Return (X, Y) of the center of cell containing provided text 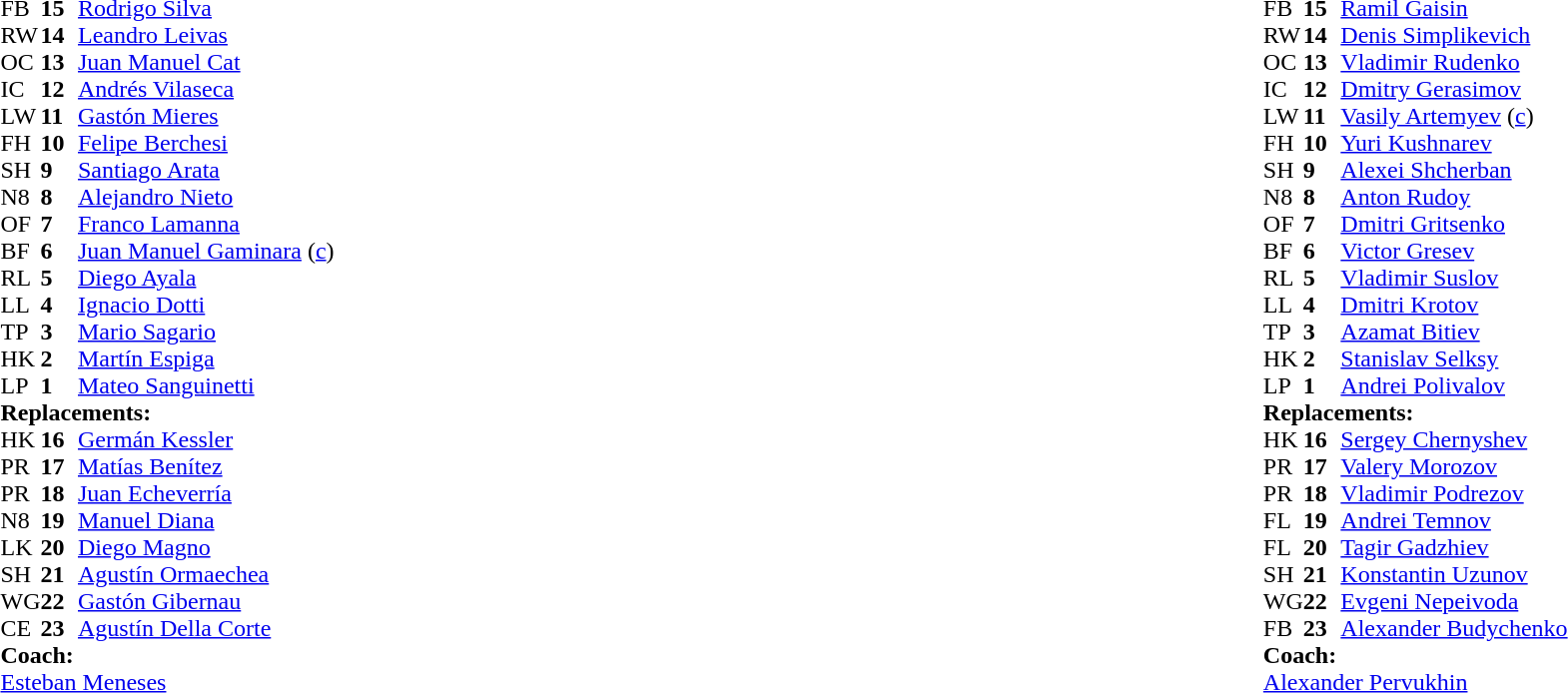
Sergey Chernyshev (1454, 439)
Andrei Temnov (1454, 521)
Agustín Della Corte (206, 629)
Manuel Diana (206, 521)
Alejandro Nieto (206, 198)
Santiago Arata (206, 170)
Alexei Shcherban (1454, 170)
Gastón Gibernau (206, 601)
Franco Lamanna (206, 224)
Vasily Artemyev (c) (1454, 116)
Matías Benítez (206, 467)
CE (20, 629)
Mateo Sanguinetti (206, 385)
Ignacio Dotti (206, 306)
LK (20, 547)
Tagir Gadzhiev (1454, 547)
Konstantin Uzunov (1454, 575)
Andrés Vilaseca (206, 90)
Valery Morozov (1454, 467)
Juan Manuel Cat (206, 62)
Andrei Polivalov (1454, 385)
Gastón Mieres (206, 116)
Victor Gresev (1454, 252)
Germán Kessler (206, 439)
Vladimir Suslov (1454, 278)
Vladimir Rudenko (1454, 62)
Azamat Bitiev (1454, 332)
Juan Manuel Gaminara (c) (206, 252)
Juan Echeverría (206, 493)
Diego Ayala (206, 278)
Dmitri Krotov (1454, 306)
Stanislav Selksy (1454, 359)
Alexander Budychenko (1454, 629)
FB (1283, 629)
Leandro Leivas (206, 36)
Felipe Berchesi (206, 144)
Denis Simplikevich (1454, 36)
Agustín Ormaechea (206, 575)
Dmitri Gritsenko (1454, 224)
Mario Sagario (206, 332)
Martín Espiga (206, 359)
Anton Rudoy (1454, 198)
Evgeni Nepeivoda (1454, 601)
Diego Magno (206, 547)
Yuri Kushnarev (1454, 144)
Vladimir Podrezov (1454, 493)
Dmitry Gerasimov (1454, 90)
